Return the (X, Y) coordinate for the center point of the cell that contains the specified text.  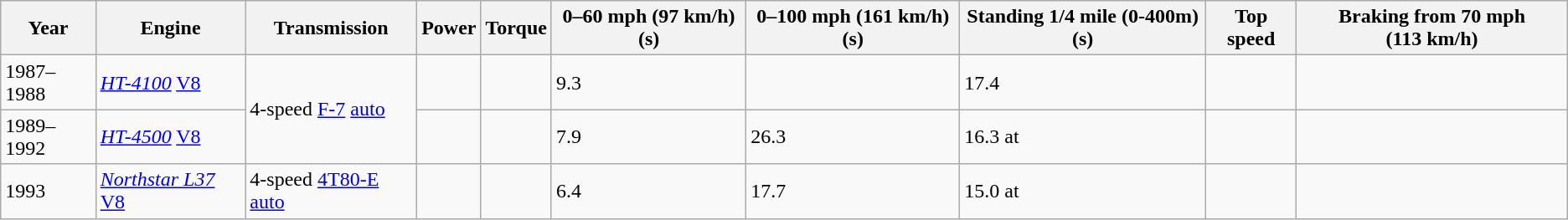
Year (49, 28)
4-speed 4T80-E auto (332, 191)
26.3 (853, 137)
17.7 (853, 191)
Braking from 70 mph (113 km/h) (1432, 28)
Transmission (332, 28)
9.3 (648, 82)
Torque (516, 28)
15.0 at (1083, 191)
Engine (171, 28)
Top speed (1251, 28)
0–60 mph (97 km/h) (s) (648, 28)
Standing 1/4 mile (0-400m) (s) (1083, 28)
1989–1992 (49, 137)
1993 (49, 191)
6.4 (648, 191)
Northstar L37 V8 (171, 191)
16.3 at (1083, 137)
Power (449, 28)
17.4 (1083, 82)
7.9 (648, 137)
1987–1988 (49, 82)
4-speed F-7 auto (332, 110)
HT-4500 V8 (171, 137)
0–100 mph (161 km/h) (s) (853, 28)
HT-4100 V8 (171, 82)
